Extract the (X, Y) coordinate from the center of the cell holding the provided text.  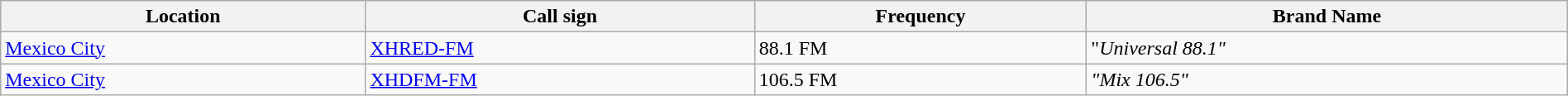
88.1 FM (920, 48)
XHRED-FM (560, 48)
106.5 FM (920, 79)
"Universal 88.1" (1327, 48)
Frequency (920, 17)
"Mix 106.5" (1327, 79)
Call sign (560, 17)
Location (184, 17)
Brand Name (1327, 17)
XHDFM-FM (560, 79)
